From the cell containing the given text, extract its center point as [X, Y] coordinate. 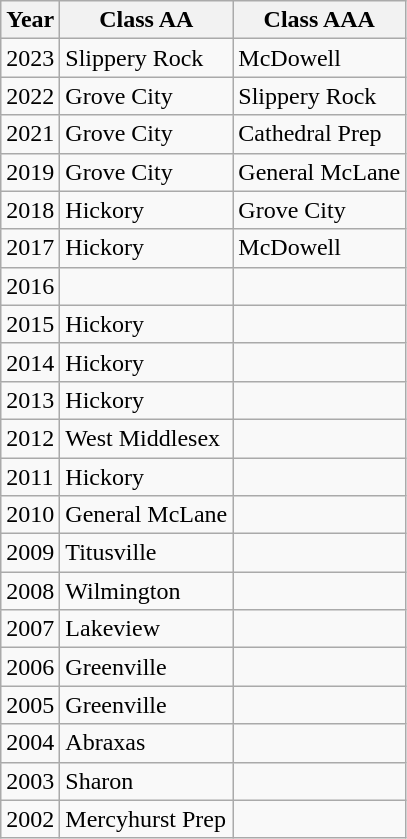
West Middlesex [146, 438]
2014 [30, 362]
2011 [30, 477]
2009 [30, 553]
Titusville [146, 553]
2018 [30, 210]
Cathedral Prep [320, 134]
Mercyhurst Prep [146, 819]
2017 [30, 248]
2016 [30, 286]
2022 [30, 96]
2019 [30, 172]
2012 [30, 438]
2023 [30, 58]
2021 [30, 134]
Abraxas [146, 743]
Wilmington [146, 591]
2006 [30, 667]
2005 [30, 705]
2007 [30, 629]
Sharon [146, 781]
2015 [30, 324]
Class AAA [320, 20]
2004 [30, 743]
2003 [30, 781]
2013 [30, 400]
Class AA [146, 20]
2008 [30, 591]
Year [30, 20]
2002 [30, 819]
2010 [30, 515]
Lakeview [146, 629]
